Determine the (X, Y) coordinate at the center of the cell enclosing the given text.  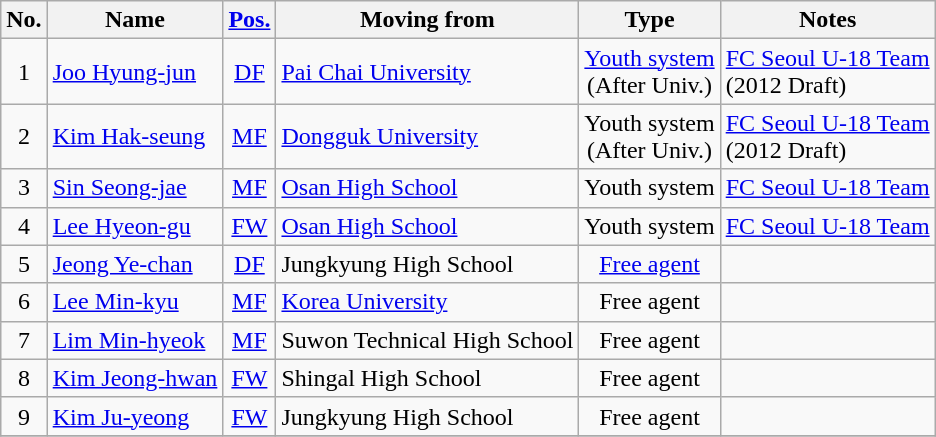
Pos. (250, 20)
1 (24, 72)
Suwon Technical High School (428, 340)
Lim Min-hyeok (135, 340)
8 (24, 378)
Dongguk University (428, 136)
Lee Min-kyu (135, 302)
5 (24, 264)
Name (135, 20)
Shingal High School (428, 378)
Kim Hak-seung (135, 136)
9 (24, 416)
2 (24, 136)
Moving from (428, 20)
Kim Jeong-hwan (135, 378)
Pai Chai University (428, 72)
No. (24, 20)
Lee Hyeon-gu (135, 226)
Sin Seong-jae (135, 188)
4 (24, 226)
Kim Ju-yeong (135, 416)
Jeong Ye-chan (135, 264)
3 (24, 188)
Joo Hyung-jun (135, 72)
Korea University (428, 302)
6 (24, 302)
7 (24, 340)
Type (650, 20)
Notes (828, 20)
